Output the (X, Y) coordinate of the center of the cell containing the given text.  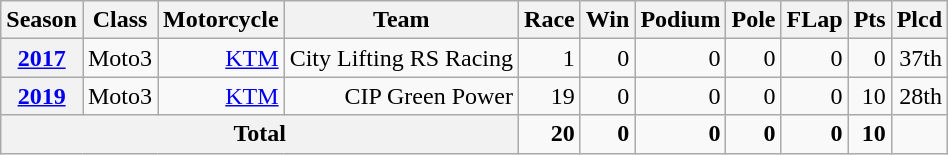
28th (919, 96)
19 (550, 96)
Pts (870, 20)
20 (550, 134)
Motorcycle (222, 20)
Plcd (919, 20)
Pole (754, 20)
Win (608, 20)
City Lifting RS Racing (401, 58)
Podium (680, 20)
Total (260, 134)
Class (120, 20)
1 (550, 58)
2017 (42, 58)
Season (42, 20)
FLap (814, 20)
37th (919, 58)
Team (401, 20)
2019 (42, 96)
Race (550, 20)
CIP Green Power (401, 96)
